Pinpoint the cell where the given text exists, returning its [x, y] midpoint coordinate. 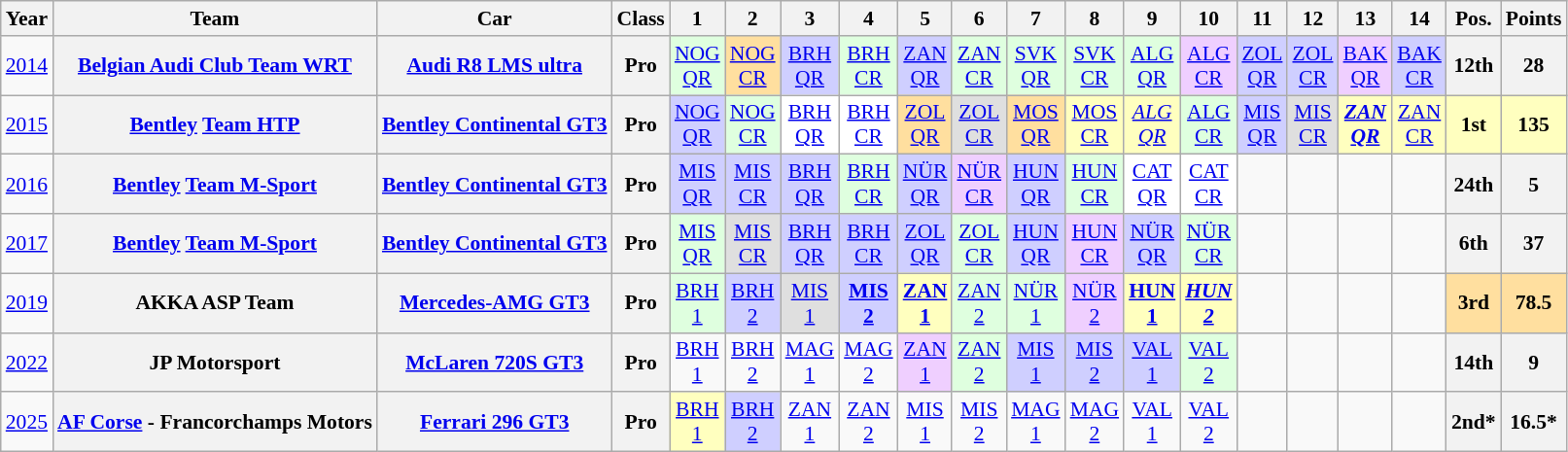
Ferrari 296 GT3 [495, 422]
3 [811, 18]
7 [1036, 18]
HUN1 [1152, 303]
CATQR [1152, 185]
24th [1474, 185]
2 [752, 18]
BAKCR [1419, 66]
2017 [27, 243]
SVKQR [1036, 66]
2nd* [1474, 422]
McLaren 720S GT3 [495, 362]
NÜR1 [1036, 303]
Audi R8 LMS ultra [495, 66]
3rd [1474, 303]
14th [1474, 362]
HUN2 [1208, 303]
4 [869, 18]
Bentley Team HTP [215, 124]
10 [1208, 18]
Team [215, 18]
Points [1534, 18]
MOSQR [1036, 124]
16.5* [1534, 422]
2014 [27, 66]
Year [27, 18]
Mercedes-AMG GT3 [495, 303]
135 [1534, 124]
SVKCR [1095, 66]
BAKQR [1366, 66]
AKKA ASP Team [215, 303]
Pos. [1474, 18]
1 [698, 18]
13 [1366, 18]
1st [1474, 124]
12 [1312, 18]
Car [495, 18]
NÜR2 [1095, 303]
2022 [27, 362]
12th [1474, 66]
2025 [27, 422]
2016 [27, 185]
8 [1095, 18]
6 [979, 18]
28 [1534, 66]
14 [1419, 18]
2015 [27, 124]
6th [1474, 243]
Class [642, 18]
AF Corse - Francorchamps Motors [215, 422]
11 [1262, 18]
MOSCR [1095, 124]
37 [1534, 243]
2019 [27, 303]
CATCR [1208, 185]
Belgian Audi Club Team WRT [215, 66]
78.5 [1534, 303]
JP Motorsport [215, 362]
